Find where the given text appears and provide that cell's center as (X, Y) coordinate. 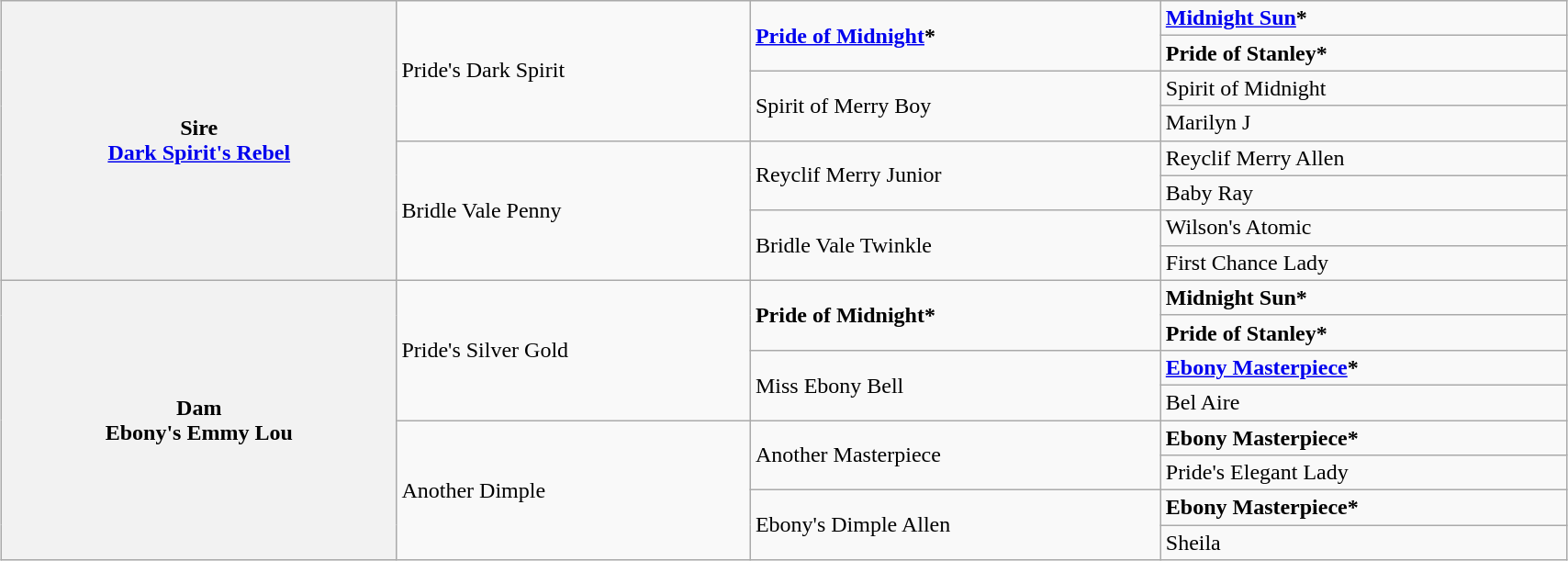
Spirit of Merry Boy (955, 106)
DamEbony's Emmy Lou (199, 420)
Ebony's Dimple Allen (955, 525)
SireDark Spirit's Rebel (199, 140)
Bridle Vale Twinkle (955, 245)
Pride's Elegant Lady (1363, 473)
Baby Ray (1363, 193)
Wilson's Atomic (1363, 228)
Marilyn J (1363, 123)
Bel Aire (1363, 402)
Reyclif Merry Allen (1363, 158)
Reyclif Merry Junior (955, 175)
Another Masterpiece (955, 455)
Another Dimple (574, 490)
Pride's Silver Gold (574, 350)
Pride's Dark Spirit (574, 71)
First Chance Lady (1363, 263)
Bridle Vale Penny (574, 210)
Miss Ebony Bell (955, 385)
Sheila (1363, 543)
Spirit of Midnight (1363, 88)
